Locate the cell with the specified text and output its [x, y] center coordinate. 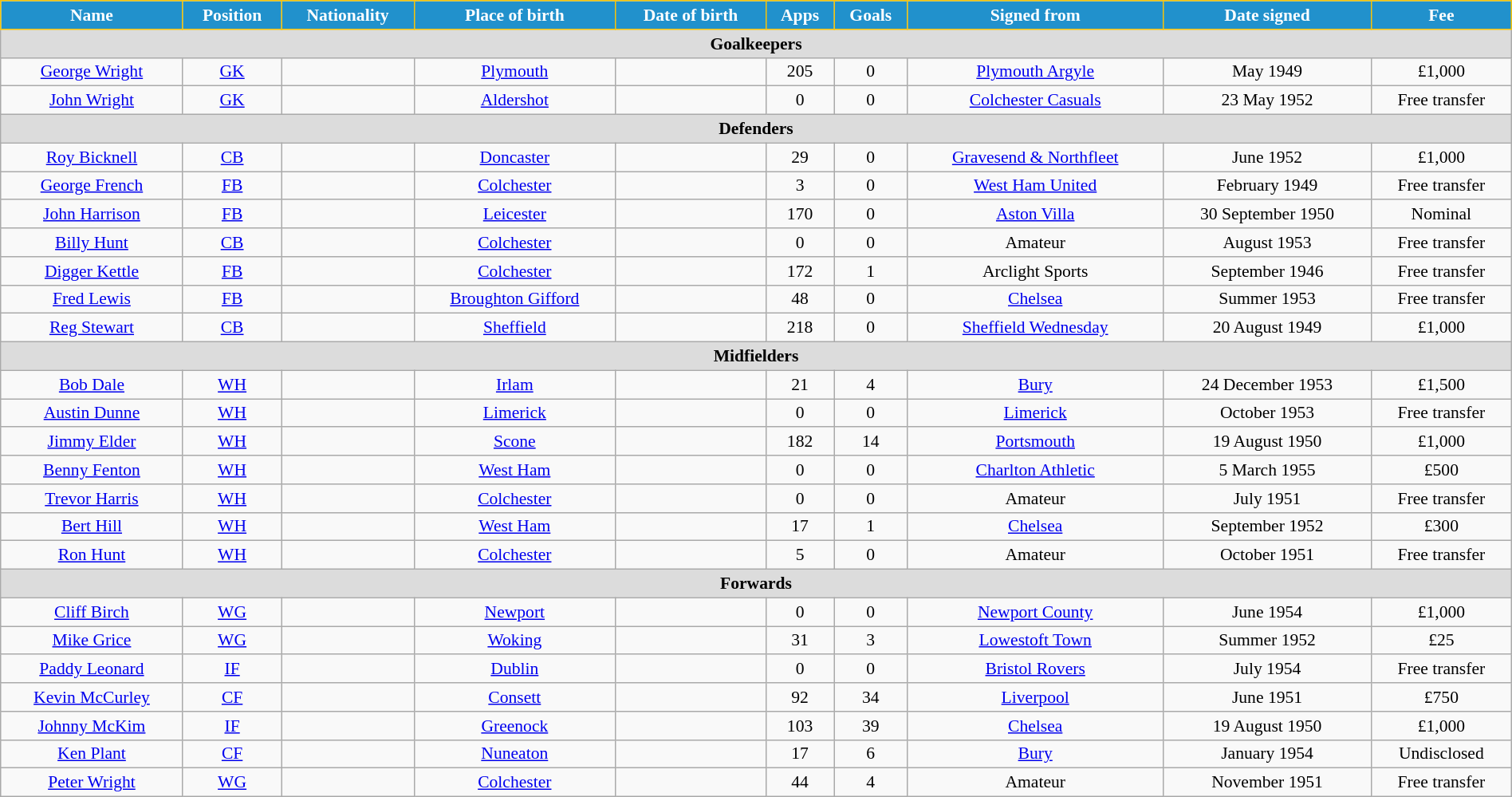
Position [232, 15]
August 1953 [1268, 243]
172 [799, 271]
November 1951 [1268, 783]
Date of birth [691, 15]
Roy Bicknell [92, 157]
Woking [514, 641]
Cliff Birch [92, 612]
Ron Hunt [92, 555]
Liverpool [1035, 697]
Dublin [514, 669]
Newport [514, 612]
Aldershot [514, 101]
Reg Stewart [92, 328]
Goalkeepers [756, 44]
48 [799, 299]
21 [799, 385]
£1,500 [1441, 385]
31 [799, 641]
Nominal [1441, 215]
Signed from [1035, 15]
5 March 1955 [1268, 470]
Goals [871, 15]
20 August 1949 [1268, 328]
Digger Kettle [92, 271]
Nuneaton [514, 754]
Gravesend & Northfleet [1035, 157]
Plymouth Argyle [1035, 72]
Colchester Casuals [1035, 101]
Ken Plant [92, 754]
Irlam [514, 385]
Apps [799, 15]
Paddy Leonard [92, 669]
Arclight Sports [1035, 271]
Name [92, 15]
June 1951 [1268, 697]
Doncaster [514, 157]
103 [799, 726]
6 [871, 754]
May 1949 [1268, 72]
September 1946 [1268, 271]
Fee [1441, 15]
George Wright [92, 72]
John Harrison [92, 215]
Defenders [756, 129]
Summer 1952 [1268, 641]
92 [799, 697]
Kevin McCurley [92, 697]
Sheffield [514, 328]
14 [871, 442]
Bert Hill [92, 527]
Lowestoft Town [1035, 641]
Place of birth [514, 15]
30 September 1950 [1268, 215]
Trevor Harris [92, 499]
218 [799, 328]
September 1952 [1268, 527]
Midfielders [756, 357]
Benny Fenton [92, 470]
Peter Wright [92, 783]
Leicester [514, 215]
29 [799, 157]
Austin Dunne [92, 413]
February 1949 [1268, 186]
£300 [1441, 527]
39 [871, 726]
June 1954 [1268, 612]
£25 [1441, 641]
34 [871, 697]
£500 [1441, 470]
23 May 1952 [1268, 101]
Fred Lewis [92, 299]
Scone [514, 442]
£750 [1441, 697]
205 [799, 72]
Portsmouth [1035, 442]
October 1951 [1268, 555]
October 1953 [1268, 413]
182 [799, 442]
Greenock [514, 726]
June 1952 [1268, 157]
Sheffield Wednesday [1035, 328]
Charlton Athletic [1035, 470]
Date signed [1268, 15]
Consett [514, 697]
5 [799, 555]
Bristol Rovers [1035, 669]
Mike Grice [92, 641]
July 1951 [1268, 499]
July 1954 [1268, 669]
Bob Dale [92, 385]
Undisclosed [1441, 754]
24 December 1953 [1268, 385]
Plymouth [514, 72]
West Ham United [1035, 186]
Aston Villa [1035, 215]
January 1954 [1268, 754]
Broughton Gifford [514, 299]
44 [799, 783]
Newport County [1035, 612]
John Wright [92, 101]
George French [92, 186]
Nationality [348, 15]
Johnny McKim [92, 726]
Jimmy Elder [92, 442]
Billy Hunt [92, 243]
Summer 1953 [1268, 299]
Forwards [756, 584]
170 [799, 215]
